Identify which cell holds the provided text, then report its (X, Y) central coordinate. 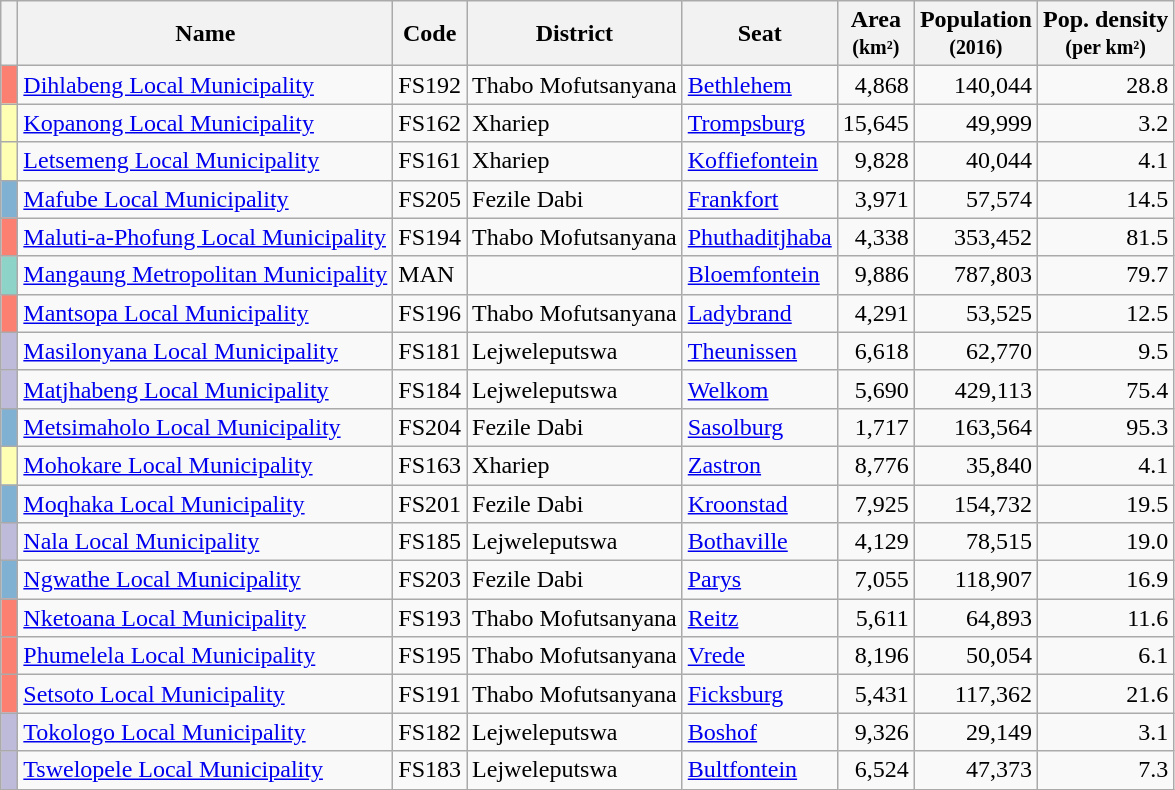
35,840 (976, 465)
Masilonyana Local Municipality (206, 351)
29,149 (976, 732)
Bloemfontein (760, 275)
429,113 (976, 389)
353,452 (976, 237)
Welkom (760, 389)
16.9 (1105, 580)
4,129 (876, 542)
FS192 (430, 85)
787,803 (976, 275)
47,373 (976, 770)
Maluti-a-Phofung Local Municipality (206, 237)
140,044 (976, 85)
Name (206, 34)
FS205 (430, 199)
8,776 (876, 465)
Ngwathe Local Municipality (206, 580)
Tswelopele Local Municipality (206, 770)
95.3 (1105, 427)
FS181 (430, 351)
12.5 (1105, 313)
Koffiefontein (760, 161)
4,868 (876, 85)
FS183 (430, 770)
5,611 (876, 618)
9,886 (876, 275)
118,907 (976, 580)
Frankfort (760, 199)
Tokologo Local Municipality (206, 732)
Nala Local Municipality (206, 542)
21.6 (1105, 694)
Matjhabeng Local Municipality (206, 389)
FS191 (430, 694)
4,291 (876, 313)
FS182 (430, 732)
15,645 (876, 123)
79.7 (1105, 275)
19.0 (1105, 542)
Phumelela Local Municipality (206, 656)
Reitz (760, 618)
Zastron (760, 465)
6.1 (1105, 656)
FS163 (430, 465)
District (575, 34)
7.3 (1105, 770)
Population(2016) (976, 34)
50,054 (976, 656)
FS194 (430, 237)
11.6 (1105, 618)
Area(km²) (876, 34)
7,055 (876, 580)
9.5 (1105, 351)
FS161 (430, 161)
Theunissen (760, 351)
3.2 (1105, 123)
Kroonstad (760, 503)
5,690 (876, 389)
154,732 (976, 503)
53,525 (976, 313)
163,564 (976, 427)
FS184 (430, 389)
Mohokare Local Municipality (206, 465)
57,574 (976, 199)
Bultfontein (760, 770)
Bothaville (760, 542)
64,893 (976, 618)
1,717 (876, 427)
4,338 (876, 237)
Bethlehem (760, 85)
19.5 (1105, 503)
Mantsopa Local Municipality (206, 313)
MAN (430, 275)
Dihlabeng Local Municipality (206, 85)
9,326 (876, 732)
Moqhaka Local Municipality (206, 503)
Nketoana Local Municipality (206, 618)
FS193 (430, 618)
Seat (760, 34)
49,999 (976, 123)
8,196 (876, 656)
FS203 (430, 580)
Mangaung Metropolitan Municipality (206, 275)
14.5 (1105, 199)
FS195 (430, 656)
FS201 (430, 503)
FS196 (430, 313)
Boshof (760, 732)
Ladybrand (760, 313)
40,044 (976, 161)
FS204 (430, 427)
6,618 (876, 351)
3.1 (1105, 732)
3,971 (876, 199)
78,515 (976, 542)
Setsoto Local Municipality (206, 694)
5,431 (876, 694)
Metsimaholo Local Municipality (206, 427)
Kopanong Local Municipality (206, 123)
Parys (760, 580)
Trompsburg (760, 123)
Letsemeng Local Municipality (206, 161)
Pop. density(per km²) (1105, 34)
9,828 (876, 161)
Ficksburg (760, 694)
117,362 (976, 694)
75.4 (1105, 389)
Code (430, 34)
FS185 (430, 542)
Mafube Local Municipality (206, 199)
Vrede (760, 656)
Sasolburg (760, 427)
FS162 (430, 123)
Phuthaditjhaba (760, 237)
7,925 (876, 503)
62,770 (976, 351)
81.5 (1105, 237)
6,524 (876, 770)
28.8 (1105, 85)
